Output the [X, Y] coordinate of the center of the cell containing the given text.  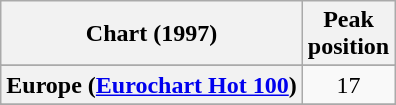
17 [348, 85]
Chart (1997) [152, 34]
Peakposition [348, 34]
Europe (Eurochart Hot 100) [152, 85]
